Output the (X, Y) coordinate of the center of the cell containing the given text.  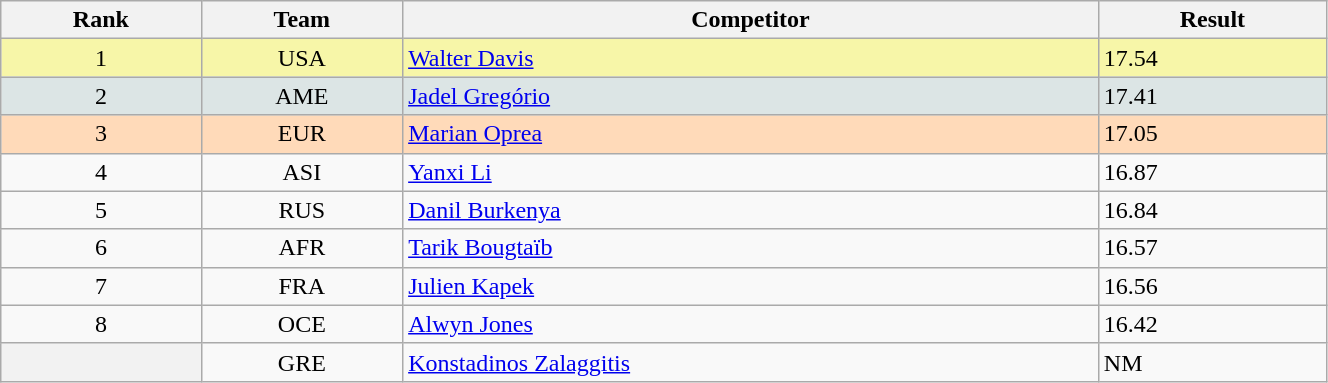
Jadel Gregório (751, 96)
RUS (302, 210)
1 (101, 58)
Tarik Bougtaïb (751, 248)
USA (302, 58)
16.57 (1212, 248)
ASI (302, 172)
16.84 (1212, 210)
NM (1212, 362)
17.54 (1212, 58)
3 (101, 134)
FRA (302, 286)
Marian Oprea (751, 134)
GRE (302, 362)
OCE (302, 324)
17.05 (1212, 134)
AFR (302, 248)
Yanxi Li (751, 172)
8 (101, 324)
Alwyn Jones (751, 324)
Konstadinos Zalaggitis (751, 362)
2 (101, 96)
16.42 (1212, 324)
Competitor (751, 20)
EUR (302, 134)
Rank (101, 20)
5 (101, 210)
Result (1212, 20)
6 (101, 248)
Danil Burkenya (751, 210)
4 (101, 172)
Julien Kapek (751, 286)
Team (302, 20)
7 (101, 286)
16.87 (1212, 172)
17.41 (1212, 96)
16.56 (1212, 286)
AME (302, 96)
Walter Davis (751, 58)
